Scan for the cell matching the given text and deliver its (X, Y) coordinate at center. 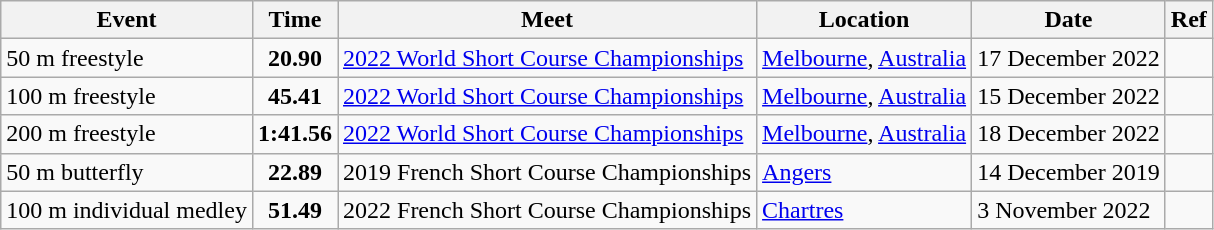
2019 French Short Course Championships (548, 172)
Time (294, 20)
Ref (1188, 20)
2022 French Short Course Championships (548, 210)
51.49 (294, 210)
100 m individual medley (127, 210)
50 m freestyle (127, 58)
Chartres (864, 210)
14 December 2019 (1069, 172)
Event (127, 20)
100 m freestyle (127, 96)
17 December 2022 (1069, 58)
18 December 2022 (1069, 134)
45.41 (294, 96)
Date (1069, 20)
22.89 (294, 172)
15 December 2022 (1069, 96)
Location (864, 20)
Meet (548, 20)
50 m butterfly (127, 172)
20.90 (294, 58)
3 November 2022 (1069, 210)
1:41.56 (294, 134)
Angers (864, 172)
200 m freestyle (127, 134)
